Scan for the cell matching the given text and deliver its [X, Y] coordinate at center. 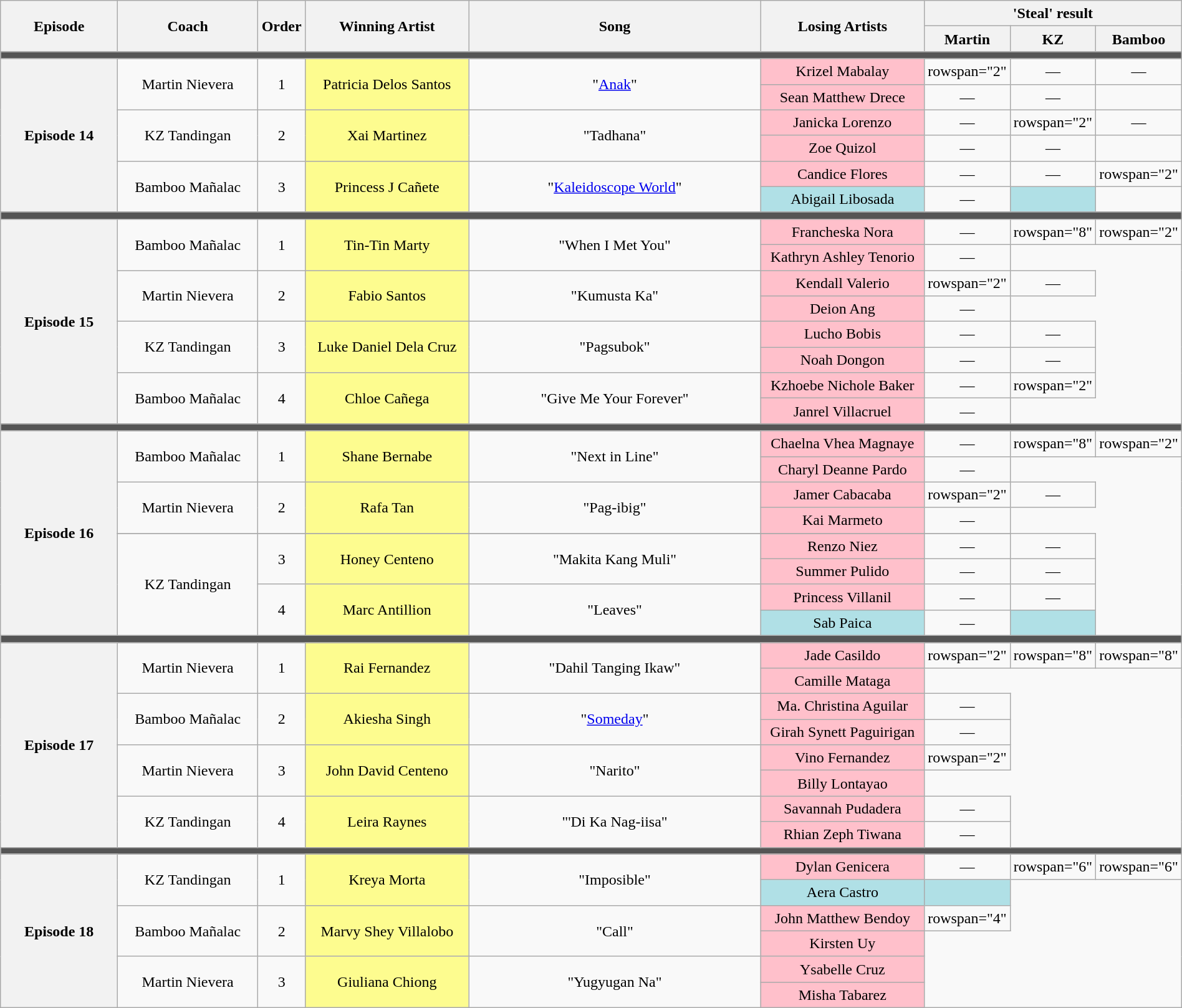
"Imposible" [615, 880]
Princess Villanil [843, 597]
'Steal' result [1054, 14]
Dylan Genicera [843, 866]
Episode 15 [59, 321]
"Dahil Tanging Ikaw" [615, 668]
Chloe Cañega [387, 398]
Marvy Shey Villalobo [387, 931]
Janrel Villacruel [843, 411]
Song [615, 26]
Episode 18 [59, 931]
Winning Artist [387, 26]
Chaelna Vhea Magnaye [843, 444]
Noah Dongon [843, 360]
Kirsten Uy [843, 944]
Kendall Valerio [843, 283]
John Matthew Bendoy [843, 918]
Abigail Libosada [843, 199]
Episode 17 [59, 744]
Savannah Pudadera [843, 809]
"Next in Line" [615, 456]
Patricia Delos Santos [387, 84]
Order [282, 26]
"Yugyugan Na" [615, 982]
Janicka Lorenzo [843, 122]
Kai Marmeto [843, 520]
Rai Fernandez [387, 668]
KZ [1053, 39]
Zoe Quizol [843, 148]
Kzhoebe Nichole Baker [843, 385]
Sab Paica [843, 622]
Kathryn Ashley Tenorio [843, 257]
"Anak" [615, 84]
Princess J Cañete [387, 186]
Jamer Cabacaba [843, 495]
Girah Synett Paguirigan [843, 732]
Martin [968, 39]
Leira Raynes [387, 822]
Candice Flores [843, 173]
Renzo Niez [843, 546]
Losing Artists [843, 26]
Bamboo [1139, 39]
"Kumusta Ka" [615, 296]
Marc Antillion [387, 610]
Camille Mataga [843, 681]
Billy Lontayao [843, 783]
"Narito" [615, 770]
Jade Casildo [843, 655]
Fabio Santos [387, 296]
Charyl Deanne Pardo [843, 469]
Luke Daniel Dela Cruz [387, 347]
Rhian Zeph Tiwana [843, 834]
Rafa Tan [387, 507]
Episode 14 [59, 135]
"Pagsubok" [615, 347]
"Give Me Your Forever" [615, 398]
Aera Castro [843, 893]
"Call" [615, 931]
Honey Centeno [387, 559]
"Someday" [615, 719]
Lucho Bobis [843, 334]
Sean Matthew Drece [843, 97]
"Kaleidoscope World" [615, 186]
Akiesha Singh [387, 719]
Episode [59, 26]
"Tadhana" [615, 135]
Shane Bernabe [387, 456]
Misha Tabarez [843, 995]
rowspan="4" [968, 918]
Kreya Morta [387, 880]
"Pag-ibig" [615, 507]
Deion Ang [843, 309]
Episode 16 [59, 533]
"Leaves" [615, 610]
Tin-Tin Marty [387, 244]
Krizel Mabalay [843, 71]
"'Di Ka Nag-iisa" [615, 822]
Summer Pulido [843, 571]
John David Centeno [387, 770]
Ma. Christina Aguilar [843, 707]
Coach [187, 26]
Giuliana Chiong [387, 982]
Ysabelle Cruz [843, 969]
Francheska Nora [843, 232]
"When I Met You" [615, 244]
Vino Fernandez [843, 758]
"Makita Kang Muli" [615, 559]
Xai Martinez [387, 135]
